Extract the [x, y] coordinate from the center of the cell holding the provided text.  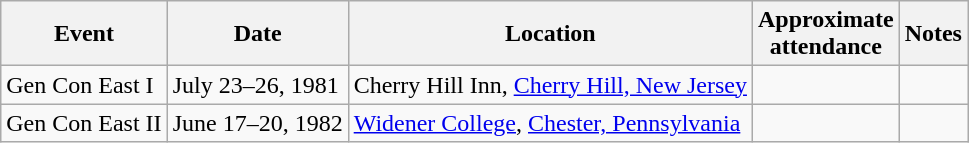
Gen Con East II [84, 123]
June 17–20, 1982 [258, 123]
Gen Con East I [84, 85]
Approximateattendance [826, 34]
Date [258, 34]
Notes [933, 34]
Location [550, 34]
July 23–26, 1981 [258, 85]
Event [84, 34]
Cherry Hill Inn, Cherry Hill, New Jersey [550, 85]
Widener College, Chester, Pennsylvania [550, 123]
